Find where the given text appears and provide that cell's center as [X, Y] coordinate. 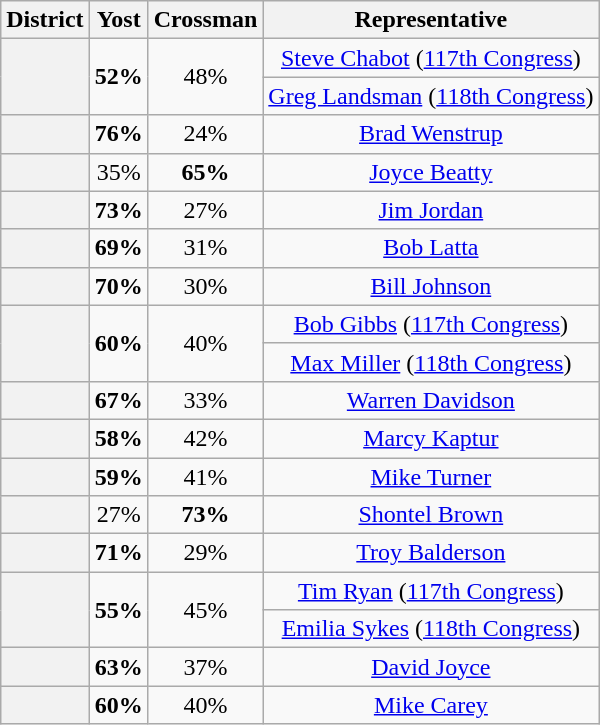
24% [206, 134]
Mike Turner [431, 477]
76% [118, 134]
Troy Balderson [431, 553]
Marcy Kaptur [431, 438]
Mike Carey [431, 705]
37% [206, 667]
Tim Ryan (117th Congress) [431, 591]
42% [206, 438]
31% [206, 248]
Greg Landsman (118th Congress) [431, 96]
Steve Chabot (117th Congress) [431, 58]
52% [118, 77]
63% [118, 667]
Warren Davidson [431, 400]
Emilia Sykes (118th Congress) [431, 629]
30% [206, 286]
Brad Wenstrup [431, 134]
41% [206, 477]
David Joyce [431, 667]
Max Miller (118th Congress) [431, 362]
Joyce Beatty [431, 172]
Yost [118, 20]
70% [118, 286]
55% [118, 610]
58% [118, 438]
67% [118, 400]
71% [118, 553]
Bill Johnson [431, 286]
45% [206, 610]
48% [206, 77]
Bob Gibbs (117th Congress) [431, 324]
District [45, 20]
Crossman [206, 20]
Bob Latta [431, 248]
69% [118, 248]
35% [118, 172]
33% [206, 400]
65% [206, 172]
59% [118, 477]
Jim Jordan [431, 210]
Shontel Brown [431, 515]
29% [206, 553]
Representative [431, 20]
